Return (X, Y) of the center of cell containing provided text 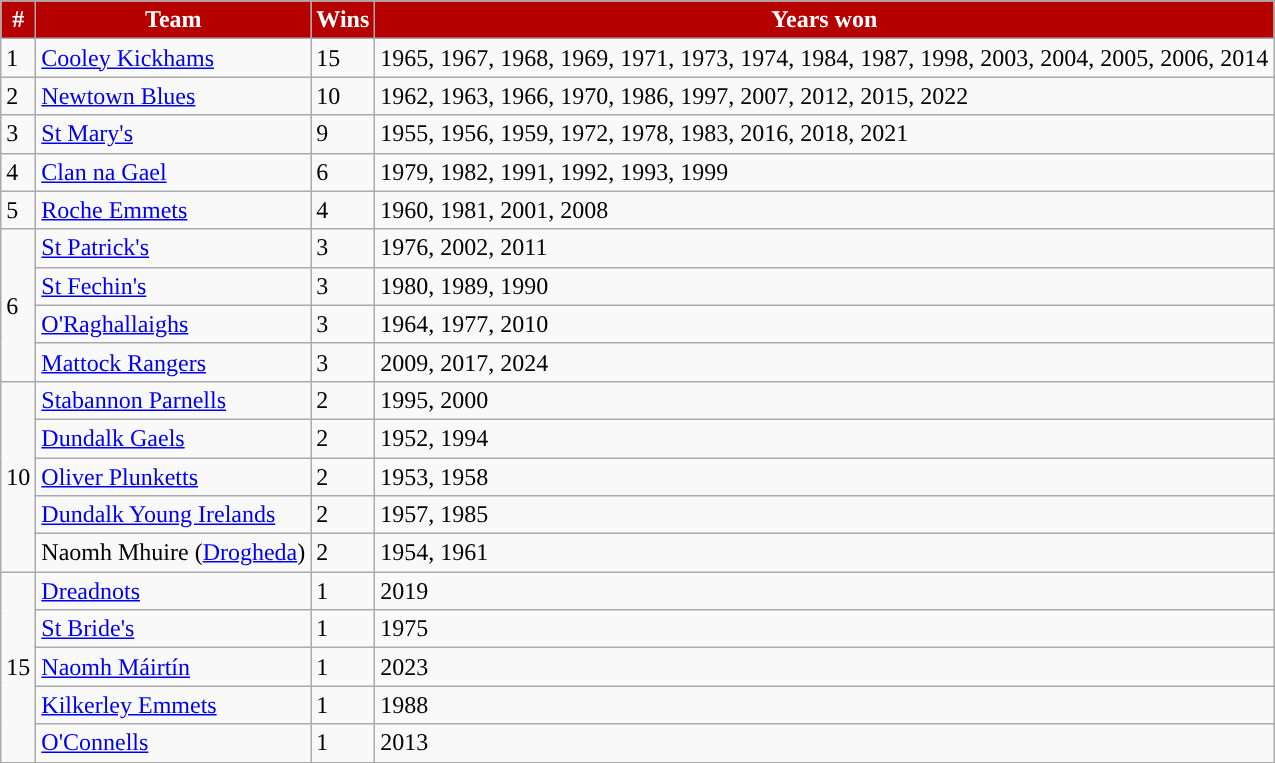
St Bride's (174, 629)
1960, 1981, 2001, 2008 (824, 210)
1957, 1985 (824, 515)
Roche Emmets (174, 210)
St Fechin's (174, 286)
Cooley Kickhams (174, 58)
O'Connells (174, 743)
1953, 1958 (824, 477)
2023 (824, 667)
1962, 1963, 1966, 1970, 1986, 1997, 2007, 2012, 2015, 2022 (824, 96)
2013 (824, 743)
Wins (343, 20)
Dundalk Young Irelands (174, 515)
Kilkerley Emmets (174, 705)
Dreadnots (174, 591)
Mattock Rangers (174, 362)
St Patrick's (174, 248)
Years won (824, 20)
1976, 2002, 2011 (824, 248)
1964, 1977, 2010 (824, 324)
1979, 1982, 1991, 1992, 1993, 1999 (824, 172)
St Mary's (174, 134)
Clan na Gael (174, 172)
2019 (824, 591)
1952, 1994 (824, 438)
1965, 1967, 1968, 1969, 1971, 1973, 1974, 1984, 1987, 1998, 2003, 2004, 2005, 2006, 2014 (824, 58)
Team (174, 20)
Naomh Mhuire (Drogheda) (174, 553)
Naomh Máirtín (174, 667)
9 (343, 134)
1988 (824, 705)
5 (18, 210)
1954, 1961 (824, 553)
O'Raghallaighs (174, 324)
Newtown Blues (174, 96)
# (18, 20)
Dundalk Gaels (174, 438)
Oliver Plunketts (174, 477)
2009, 2017, 2024 (824, 362)
Stabannon Parnells (174, 400)
1995, 2000 (824, 400)
1980, 1989, 1990 (824, 286)
1955, 1956, 1959, 1972, 1978, 1983, 2016, 2018, 2021 (824, 134)
1975 (824, 629)
